Search for the cell housing the specified text and yield its [X, Y] center coordinate. 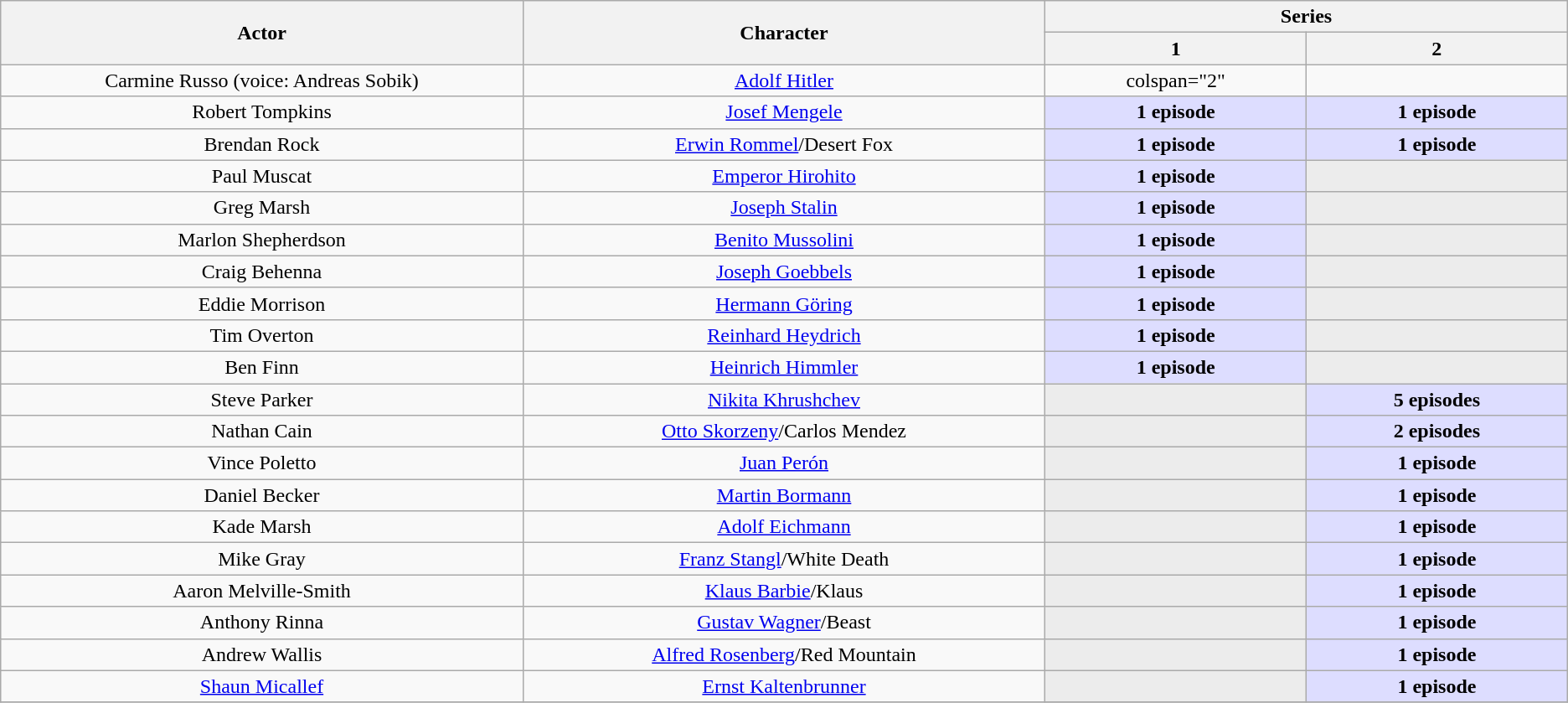
Martin Bormann [784, 495]
Shaun Micallef [262, 686]
5 episodes [1437, 400]
Robert Tompkins [262, 112]
Heinrich Himmler [784, 367]
Benito Mussolini [784, 240]
Craig Behenna [262, 271]
Aaron Melville-Smith [262, 591]
Joseph Stalin [784, 208]
Marlon Shepherdson [262, 240]
Adolf Hitler [784, 80]
Gustav Wagner/Beast [784, 623]
Reinhard Heydrich [784, 335]
Greg Marsh [262, 208]
Ben Finn [262, 367]
Brendan Rock [262, 144]
colspan="2" [1176, 80]
Emperor Hirohito [784, 176]
Erwin Rommel/Desert Fox [784, 144]
Adolf Eichmann [784, 527]
Nikita Khrushchev [784, 400]
Series [1307, 17]
Mike Gray [262, 559]
Franz Stangl/White Death [784, 559]
Ernst Kaltenbrunner [784, 686]
Nathan Cain [262, 432]
Klaus Barbie/Klaus [784, 591]
Kade Marsh [262, 527]
1 [1176, 49]
Carmine Russo (voice: Andreas Sobik) [262, 80]
Daniel Becker [262, 495]
Tim Overton [262, 335]
Joseph Goebbels [784, 271]
Character [784, 33]
Vince Poletto [262, 463]
Anthony Rinna [262, 623]
Hermann Göring [784, 303]
Actor [262, 33]
Andrew Wallis [262, 654]
Otto Skorzeny/Carlos Mendez [784, 432]
Juan Perón [784, 463]
Josef Mengele [784, 112]
Steve Parker [262, 400]
Paul Muscat [262, 176]
2 episodes [1437, 432]
Eddie Morrison [262, 303]
2 [1437, 49]
Alfred Rosenberg/Red Mountain [784, 654]
